From the cell containing the given text, extract its center point as [x, y] coordinate. 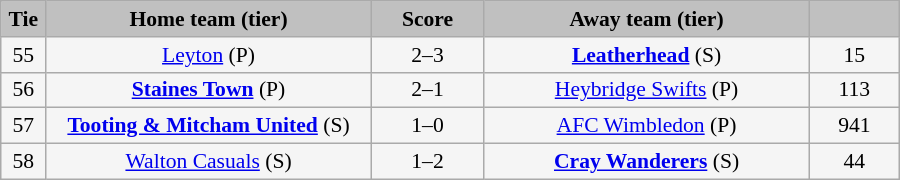
1–2 [427, 162]
2–1 [427, 90]
941 [854, 126]
Heybridge Swifts (P) [647, 90]
113 [854, 90]
57 [24, 126]
Tooting & Mitcham United (S) [209, 126]
58 [24, 162]
AFC Wimbledon (P) [647, 126]
2–3 [427, 55]
Cray Wanderers (S) [647, 162]
1–0 [427, 126]
Leyton (P) [209, 55]
Leatherhead (S) [647, 55]
44 [854, 162]
55 [24, 55]
15 [854, 55]
Away team (tier) [647, 19]
Home team (tier) [209, 19]
56 [24, 90]
Score [427, 19]
Walton Casuals (S) [209, 162]
Tie [24, 19]
Staines Town (P) [209, 90]
